Return the (x, y) coordinate for the center point of the cell that contains the specified text.  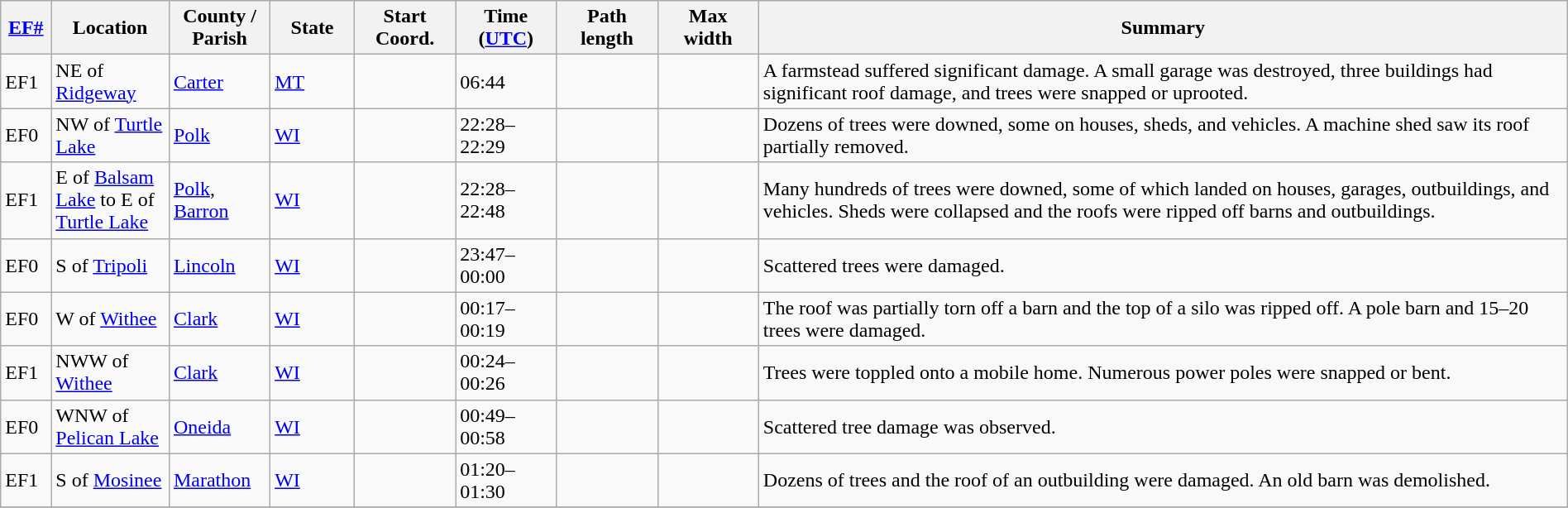
WNW of Pelican Lake (111, 427)
00:17–00:19 (506, 319)
Path length (607, 28)
Oneida (219, 427)
Trees were toppled onto a mobile home. Numerous power poles were snapped or bent. (1163, 372)
00:49–00:58 (506, 427)
Dozens of trees and the roof of an outbuilding were damaged. An old barn was demolished. (1163, 480)
23:47–00:00 (506, 265)
06:44 (506, 81)
Summary (1163, 28)
Time (UTC) (506, 28)
Polk (219, 136)
01:20–01:30 (506, 480)
NE of Ridgeway (111, 81)
Scattered trees were damaged. (1163, 265)
W of Withee (111, 319)
00:24–00:26 (506, 372)
The roof was partially torn off a barn and the top of a silo was ripped off. A pole barn and 15–20 trees were damaged. (1163, 319)
State (313, 28)
EF# (26, 28)
Start Coord. (404, 28)
22:28–22:48 (506, 200)
Marathon (219, 480)
MT (313, 81)
NWW of Withee (111, 372)
S of Tripoli (111, 265)
Scattered tree damage was observed. (1163, 427)
NW of Turtle Lake (111, 136)
Carter (219, 81)
County / Parish (219, 28)
Lincoln (219, 265)
22:28–22:29 (506, 136)
S of Mosinee (111, 480)
Dozens of trees were downed, some on houses, sheds, and vehicles. A machine shed saw its roof partially removed. (1163, 136)
Max width (708, 28)
Polk, Barron (219, 200)
Location (111, 28)
E of Balsam Lake to E of Turtle Lake (111, 200)
